Pinpoint the cell where the given text exists, returning its (x, y) midpoint coordinate. 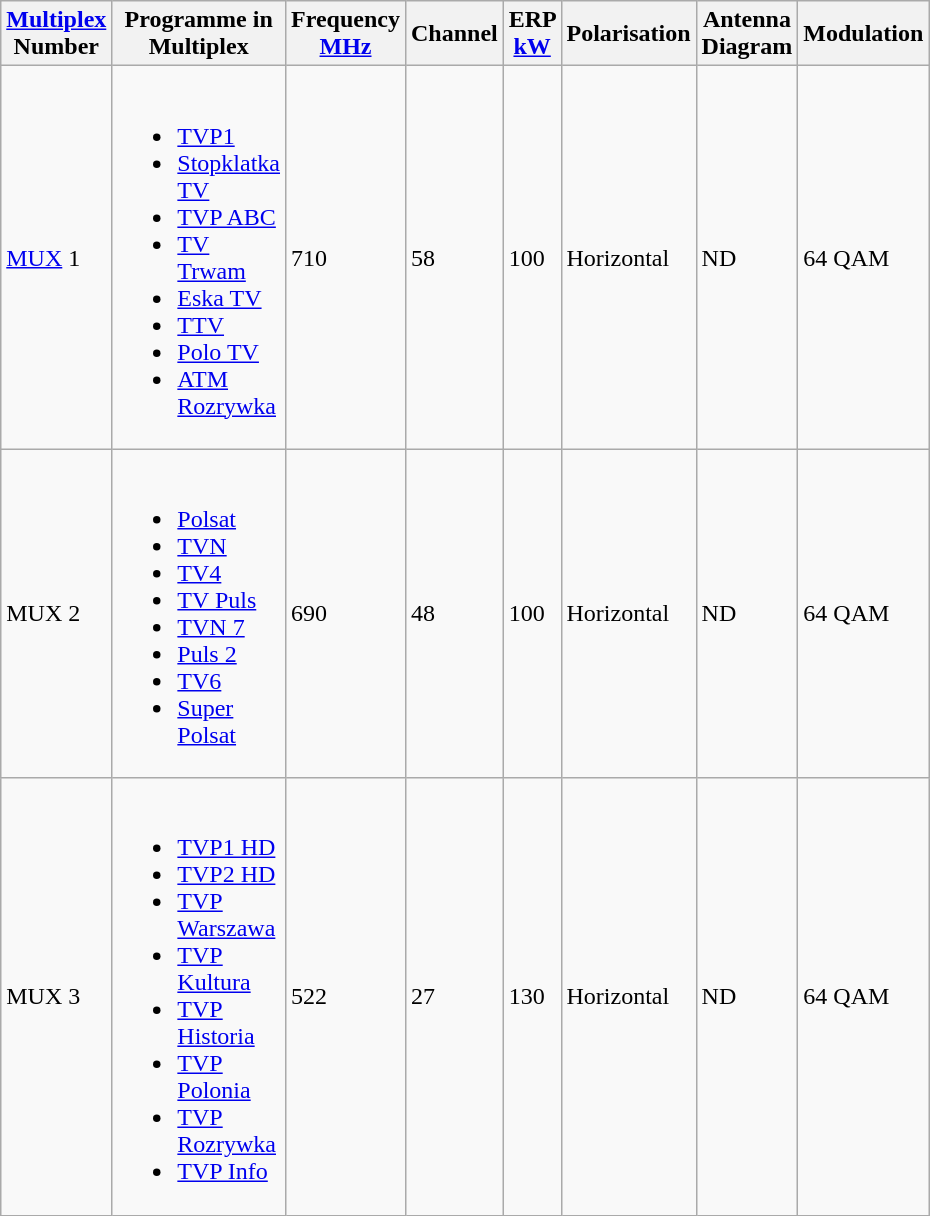
Multiplex Number (56, 34)
Frequency MHz (346, 34)
Antenna Diagram (747, 34)
MUX 1 (56, 258)
TVP1 HDTVP2 HDTVP WarszawaTVP KulturaTVP HistoriaTVP PoloniaTVP RozrywkaTVP Info (199, 996)
ERP kW (532, 34)
Modulation (864, 34)
58 (454, 258)
MUX 2 (56, 614)
MUX 3 (56, 996)
TVP1Stopklatka TVTVP ABCTV TrwamEska TVTTVPolo TVATM Rozrywka (199, 258)
690 (346, 614)
PolsatTVNTV4TV PulsTVN 7Puls 2TV6Super Polsat (199, 614)
130 (532, 996)
Channel (454, 34)
522 (346, 996)
Polarisation (628, 34)
710 (346, 258)
Programme in Multiplex (199, 34)
48 (454, 614)
27 (454, 996)
